Extract the (X, Y) coordinate from the center of the cell holding the provided text.  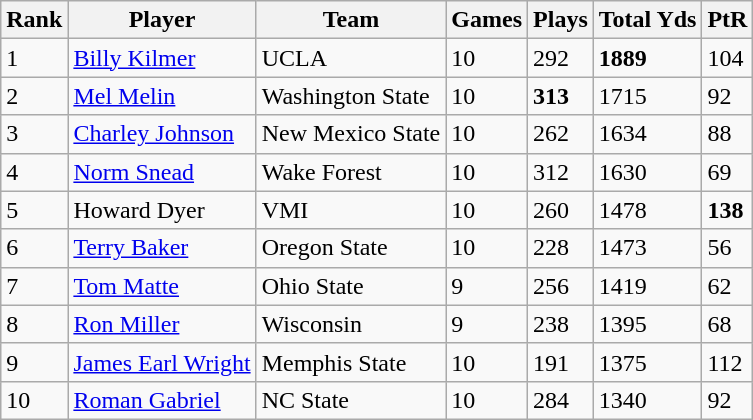
112 (728, 362)
312 (561, 172)
Player (162, 20)
1395 (648, 324)
Team (351, 20)
3 (34, 134)
69 (728, 172)
1889 (648, 58)
1375 (648, 362)
UCLA (351, 58)
191 (561, 362)
292 (561, 58)
Tom Matte (162, 286)
313 (561, 96)
NC State (351, 400)
Charley Johnson (162, 134)
88 (728, 134)
Rank (34, 20)
Memphis State (351, 362)
138 (728, 210)
1419 (648, 286)
68 (728, 324)
1634 (648, 134)
Plays (561, 20)
Oregon State (351, 248)
James Earl Wright (162, 362)
Billy Kilmer (162, 58)
1 (34, 58)
262 (561, 134)
Howard Dyer (162, 210)
284 (561, 400)
Wake Forest (351, 172)
104 (728, 58)
Total Yds (648, 20)
256 (561, 286)
7 (34, 286)
Washington State (351, 96)
Wisconsin (351, 324)
1715 (648, 96)
Ohio State (351, 286)
238 (561, 324)
VMI (351, 210)
1340 (648, 400)
2 (34, 96)
4 (34, 172)
56 (728, 248)
Roman Gabriel (162, 400)
1478 (648, 210)
5 (34, 210)
8 (34, 324)
Ron Miller (162, 324)
Games (487, 20)
1630 (648, 172)
228 (561, 248)
260 (561, 210)
Norm Snead (162, 172)
Mel Melin (162, 96)
PtR (728, 20)
6 (34, 248)
1473 (648, 248)
62 (728, 286)
New Mexico State (351, 134)
Terry Baker (162, 248)
